Locate the cell with the specified text and output its [X, Y] center coordinate. 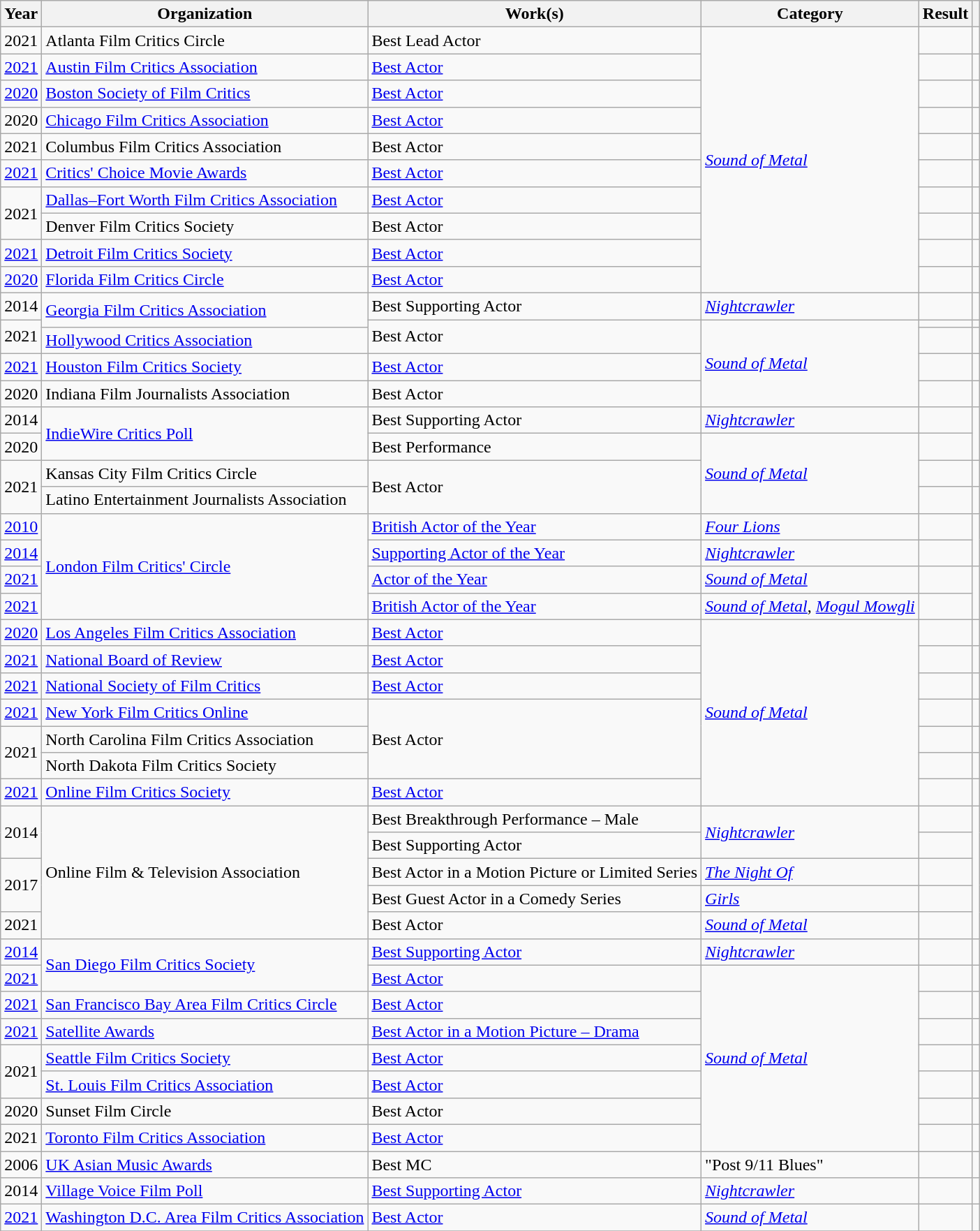
Detroit Film Critics Society [205, 253]
Latino Entertainment Journalists Association [205, 500]
2010 [21, 526]
New York Film Critics Online [205, 712]
Sound of Metal, Mogul Mowgli [810, 606]
Actor of the Year [535, 580]
UK Asian Music Awards [205, 1164]
Boston Society of Film Critics [205, 94]
North Carolina Film Critics Association [205, 739]
Best Actor in a Motion Picture – Drama [535, 1031]
National Board of Review [205, 659]
Houston Film Critics Society [205, 367]
Washington D.C. Area Film Critics Association [205, 1218]
Category [810, 14]
Hollywood Critics Association [205, 341]
Critics' Choice Movie Awards [205, 173]
The Night Of [810, 872]
Best Lead Actor [535, 40]
"Post 9/11 Blues" [810, 1164]
2017 [21, 885]
Kansas City Film Critics Circle [205, 473]
North Dakota Film Critics Society [205, 766]
London Film Critics' Circle [205, 566]
Supporting Actor of the Year [535, 553]
Best Guest Actor in a Comedy Series [535, 899]
Austin Film Critics Association [205, 67]
National Society of Film Critics [205, 686]
Organization [205, 14]
Dallas–Fort Worth Film Critics Association [205, 200]
Best Breakthrough Performance – Male [535, 819]
Sunset Film Circle [205, 1111]
2006 [21, 1164]
Chicago Film Critics Association [205, 120]
Atlanta Film Critics Circle [205, 40]
St. Louis Film Critics Association [205, 1084]
Year [21, 14]
Best Actor in a Motion Picture or Limited Series [535, 872]
San Diego Film Critics Society [205, 965]
Columbus Film Critics Association [205, 147]
IndieWire Critics Poll [205, 434]
Best Performance [535, 447]
Work(s) [535, 14]
Denver Film Critics Society [205, 226]
Toronto Film Critics Association [205, 1137]
Four Lions [810, 526]
Best MC [535, 1164]
Online Film Critics Society [205, 793]
Los Angeles Film Critics Association [205, 633]
Indiana Film Journalists Association [205, 394]
Florida Film Critics Circle [205, 279]
Seattle Film Critics Society [205, 1058]
Satellite Awards [205, 1031]
San Francisco Bay Area Film Critics Circle [205, 1005]
Online Film & Television Association [205, 872]
Result [945, 14]
Georgia Film Critics Association [205, 310]
Girls [810, 899]
Village Voice Film Poll [205, 1191]
